Pinpoint the cell where the given text exists, returning its [x, y] midpoint coordinate. 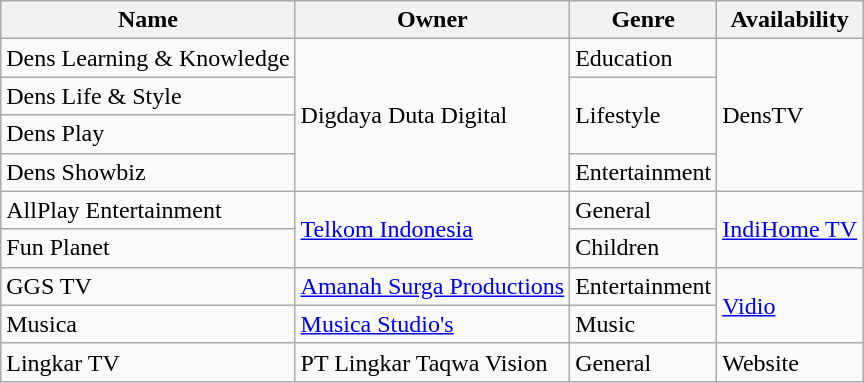
Fun Planet [148, 248]
Name [148, 20]
Lifestyle [644, 115]
AllPlay Entertainment [148, 210]
DensTV [790, 115]
Availability [790, 20]
GGS TV [148, 286]
Website [790, 362]
Digdaya Duta Digital [432, 115]
Telkom Indonesia [432, 229]
PT Lingkar Taqwa Vision [432, 362]
Amanah Surga Productions [432, 286]
Musica [148, 324]
IndiHome TV [790, 229]
Dens Learning & Knowledge [148, 58]
Children [644, 248]
Dens Showbiz [148, 172]
Musica Studio's [432, 324]
Vidio [790, 305]
Owner [432, 20]
Dens Play [148, 134]
Music [644, 324]
Education [644, 58]
Dens Life & Style [148, 96]
Genre [644, 20]
Lingkar TV [148, 362]
